Scan for the cell matching the given text and deliver its [X, Y] coordinate at center. 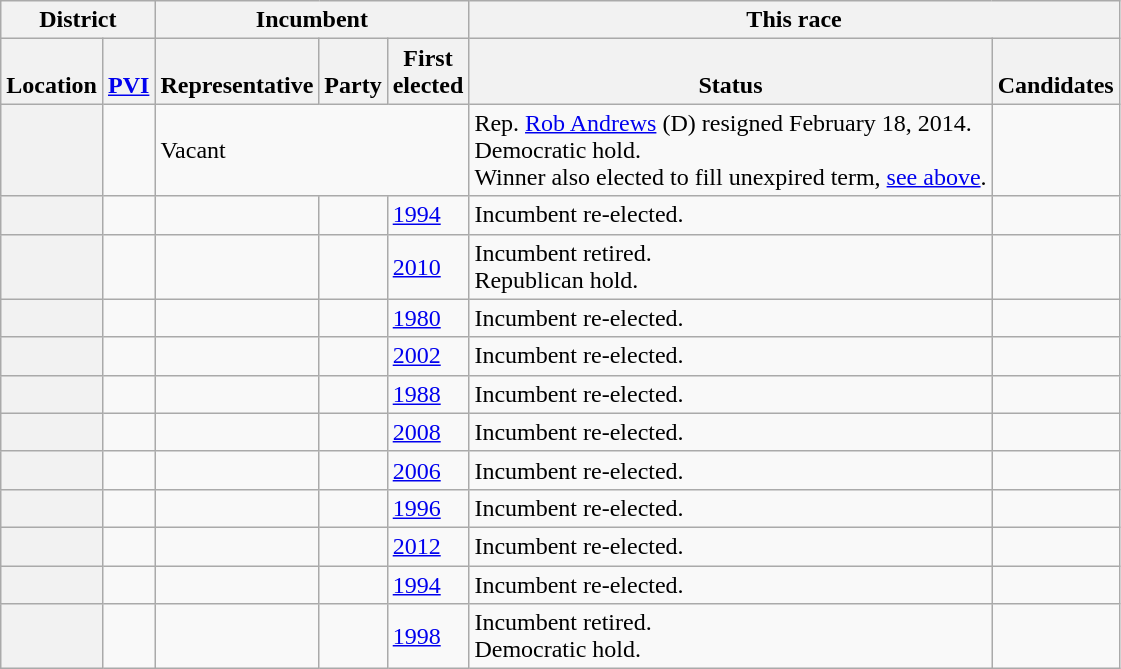
2012 [428, 546]
District [78, 20]
2010 [428, 266]
Party [353, 72]
1998 [428, 636]
Incumbent retired.Republican hold. [730, 266]
Incumbent [312, 20]
2002 [428, 356]
Rep. Rob Andrews (D) resigned February 18, 2014.Democratic hold.Winner also elected to fill unexpired term, see above. [730, 150]
Status [730, 72]
1988 [428, 394]
Vacant [312, 150]
This race [794, 20]
2008 [428, 432]
Firstelected [428, 72]
PVI [128, 72]
1996 [428, 508]
Incumbent retired.Democratic hold. [730, 636]
1980 [428, 318]
Candidates [1056, 72]
Representative [237, 72]
2006 [428, 470]
Location [52, 72]
